Identify which cell holds the provided text, then report its [X, Y] central coordinate. 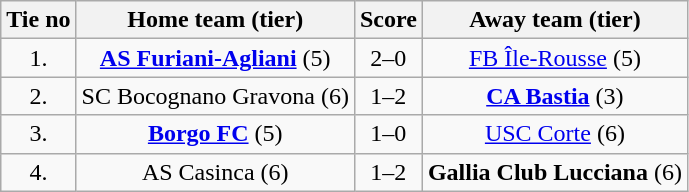
Gallia Club Lucciana (6) [554, 172]
AS Casinca (6) [215, 172]
2–0 [388, 58]
USC Corte (6) [554, 134]
2. [38, 96]
4. [38, 172]
Borgo FC (5) [215, 134]
1. [38, 58]
FB Île-Rousse (5) [554, 58]
CA Bastia (3) [554, 96]
Tie no [38, 20]
Score [388, 20]
Home team (tier) [215, 20]
3. [38, 134]
Away team (tier) [554, 20]
SC Bocognano Gravona (6) [215, 96]
1–0 [388, 134]
AS Furiani-Agliani (5) [215, 58]
